Provide the (x, y) coordinate of the cell's center where the given text is located.  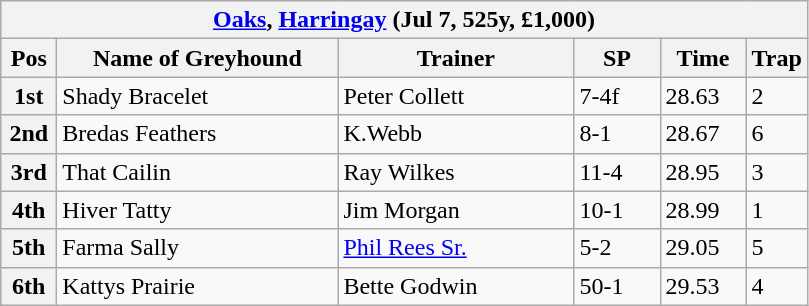
10-1 (617, 210)
4th (29, 210)
Pos (29, 58)
Trap (776, 58)
2 (776, 96)
That Cailin (198, 172)
Time (703, 58)
Ray Wilkes (456, 172)
Peter Collett (456, 96)
28.67 (703, 134)
8-1 (617, 134)
28.95 (703, 172)
28.63 (703, 96)
6th (29, 286)
7-4f (617, 96)
3 (776, 172)
4 (776, 286)
3rd (29, 172)
Phil Rees Sr. (456, 248)
Farma Sally (198, 248)
5-2 (617, 248)
Name of Greyhound (198, 58)
Trainer (456, 58)
2nd (29, 134)
50-1 (617, 286)
29.05 (703, 248)
Oaks, Harringay (Jul 7, 525y, £1,000) (404, 20)
11-4 (617, 172)
29.53 (703, 286)
28.99 (703, 210)
Bredas Feathers (198, 134)
Kattys Prairie (198, 286)
6 (776, 134)
SP (617, 58)
5th (29, 248)
1st (29, 96)
1 (776, 210)
Bette Godwin (456, 286)
5 (776, 248)
K.Webb (456, 134)
Shady Bracelet (198, 96)
Jim Morgan (456, 210)
Hiver Tatty (198, 210)
